Determine the [X, Y] coordinate at the center of the cell enclosing the given text.  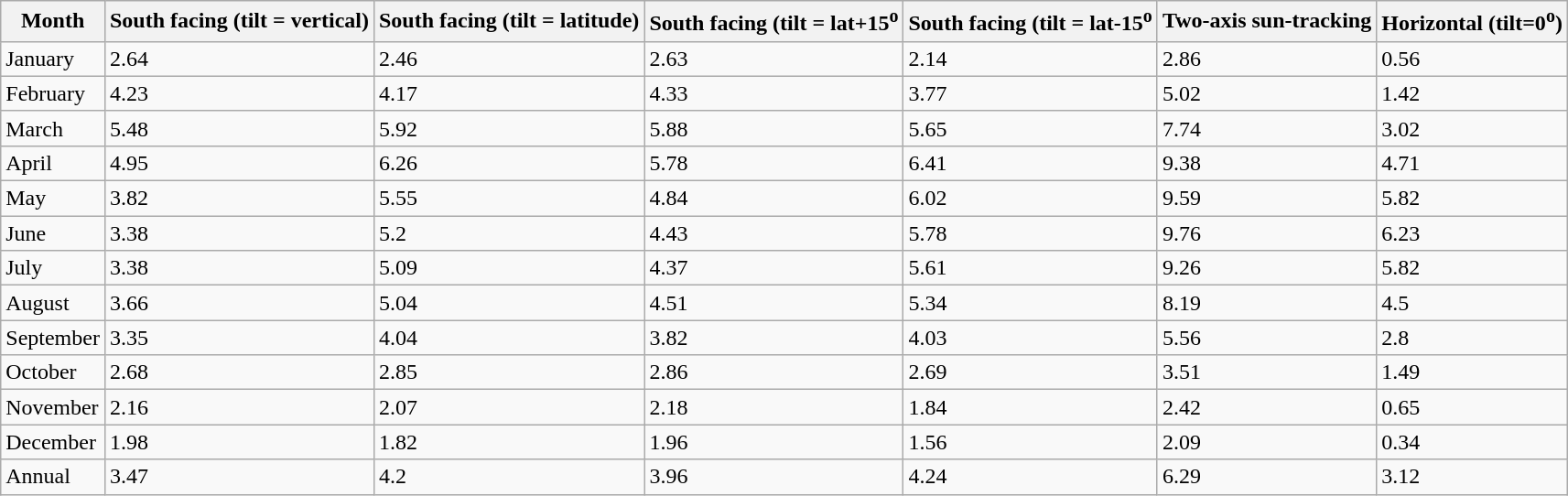
4.51 [774, 303]
3.47 [239, 477]
2.14 [1031, 59]
6.26 [509, 163]
9.38 [1267, 163]
6.29 [1267, 477]
1.49 [1472, 372]
4.84 [774, 199]
7.74 [1267, 128]
2.68 [239, 372]
December [53, 442]
4.43 [774, 233]
August [53, 303]
2.46 [509, 59]
March [53, 128]
April [53, 163]
5.34 [1031, 303]
3.51 [1267, 372]
January [53, 59]
5.02 [1267, 93]
4.23 [239, 93]
4.03 [1031, 338]
4.71 [1472, 163]
1.96 [774, 442]
May [53, 199]
4.33 [774, 93]
9.76 [1267, 233]
4.5 [1472, 303]
1.56 [1031, 442]
4.24 [1031, 477]
Annual [53, 477]
4.17 [509, 93]
9.26 [1267, 268]
3.66 [239, 303]
8.19 [1267, 303]
3.96 [774, 477]
2.07 [509, 407]
5.48 [239, 128]
4.2 [509, 477]
2.09 [1267, 442]
2.69 [1031, 372]
2.8 [1472, 338]
Month [53, 22]
2.16 [239, 407]
June [53, 233]
1.98 [239, 442]
1.42 [1472, 93]
4.95 [239, 163]
5.56 [1267, 338]
6.02 [1031, 199]
Two-axis sun-tracking [1267, 22]
2.42 [1267, 407]
0.65 [1472, 407]
4.37 [774, 268]
9.59 [1267, 199]
3.35 [239, 338]
3.12 [1472, 477]
South facing (tilt = lat-15o [1031, 22]
5.09 [509, 268]
Horizontal (tilt=0o) [1472, 22]
October [53, 372]
2.63 [774, 59]
July [53, 268]
4.04 [509, 338]
0.34 [1472, 442]
1.84 [1031, 407]
November [53, 407]
6.23 [1472, 233]
2.64 [239, 59]
3.02 [1472, 128]
5.04 [509, 303]
5.55 [509, 199]
1.82 [509, 442]
5.88 [774, 128]
2.85 [509, 372]
February [53, 93]
5.92 [509, 128]
0.56 [1472, 59]
South facing (tilt = vertical) [239, 22]
5.65 [1031, 128]
2.18 [774, 407]
5.2 [509, 233]
6.41 [1031, 163]
5.61 [1031, 268]
3.77 [1031, 93]
South facing (tilt = latitude) [509, 22]
September [53, 338]
South facing (tilt = lat+15o [774, 22]
